Identify which cell holds the provided text, then report its [X, Y] central coordinate. 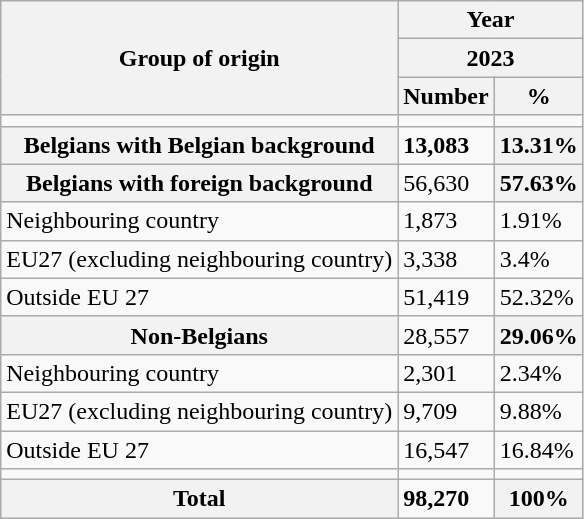
1,873 [446, 221]
16.84% [538, 449]
9.88% [538, 411]
Belgians with foreign background [200, 183]
57.63% [538, 183]
Non-Belgians [200, 335]
2,301 [446, 373]
29.06% [538, 335]
Total [200, 499]
3.4% [538, 259]
Group of origin [200, 58]
13.31% [538, 145]
98,270 [446, 499]
100% [538, 499]
56,630 [446, 183]
Belgians with Belgian background [200, 145]
13,083 [446, 145]
Number [446, 96]
28,557 [446, 335]
2023 [490, 58]
52.32% [538, 297]
16,547 [446, 449]
2.34% [538, 373]
51,419 [446, 297]
% [538, 96]
Year [490, 20]
1.91% [538, 221]
3,338 [446, 259]
9,709 [446, 411]
